Find where the given text appears and provide that cell's center as [x, y] coordinate. 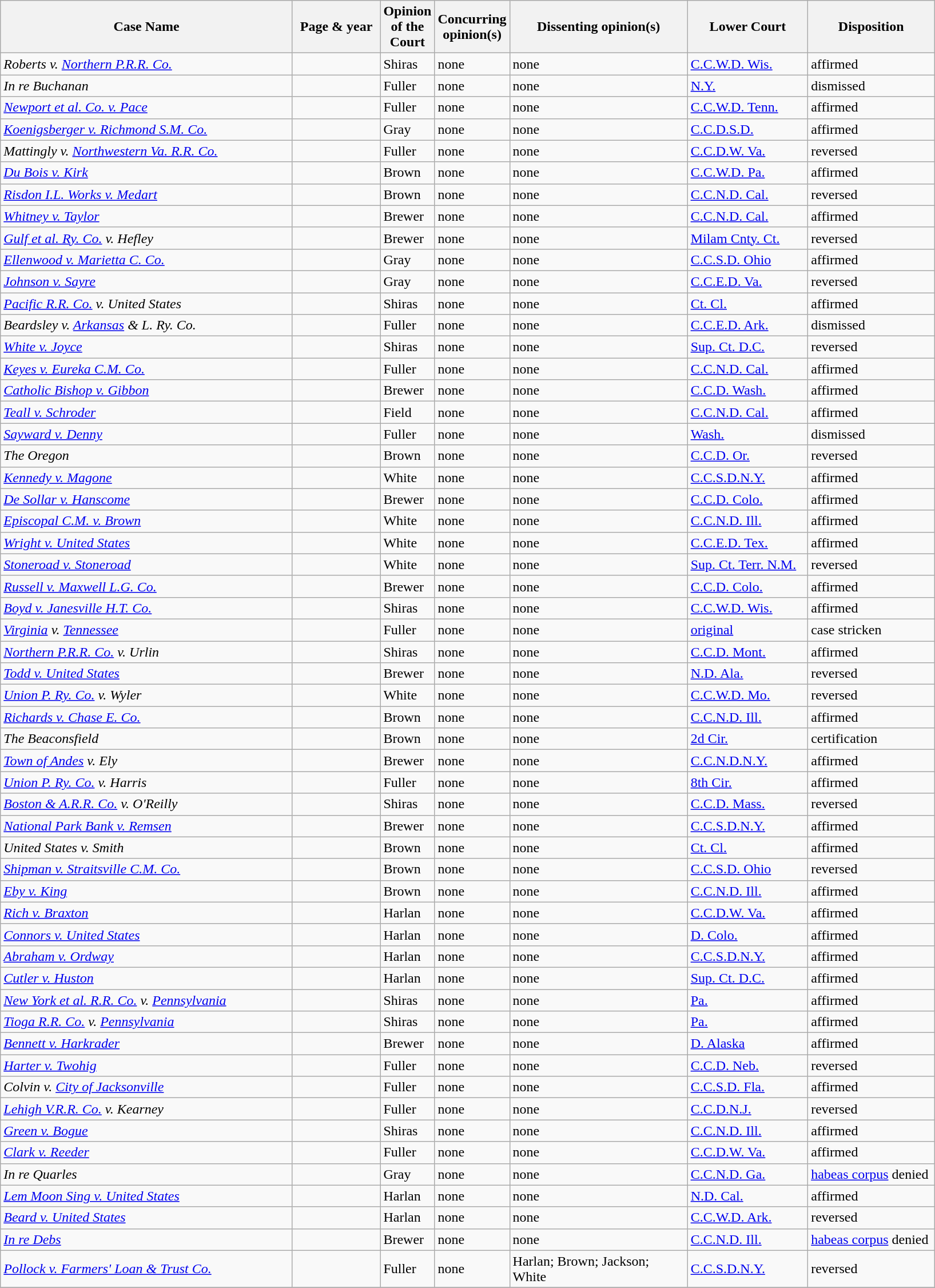
C.C.S.D. Fla. [748, 1087]
D. Alaska [748, 1044]
Catholic Bishop v. Gibbon [146, 391]
Union P. Ry. Co. v. Harris [146, 782]
Rich v. Braxton [146, 913]
United States v. Smith [146, 848]
Town of Andes v. Ely [146, 761]
Russell v. Maxwell L.G. Co. [146, 586]
2d Cir. [748, 739]
C.C.E.D. Va. [748, 281]
C.C.E.D. Tex. [748, 543]
Teall v. Schroder [146, 412]
De Sollar v. Hanscome [146, 499]
C.C.N.D.N.Y. [748, 761]
Case Name [146, 27]
Lower Court [748, 27]
National Park Bank v. Remsen [146, 826]
White v. Joyce [146, 347]
Mattingly v. Northwestern Va. R.R. Co. [146, 151]
Ellenwood v. Marietta C. Co. [146, 260]
C.C.W.D. Tenn. [748, 108]
The Beaconsfield [146, 739]
Keyes v. Eureka C.M. Co. [146, 369]
C.C.D. Or. [748, 456]
Pacific R.R. Co. v. United States [146, 304]
C.C.D. Wash. [748, 391]
Johnson v. Sayre [146, 281]
N.D. Ala. [748, 674]
Field [407, 412]
C.C.W.D. Ark. [748, 1218]
Dissenting opinion(s) [598, 27]
Northern P.R.R. Co. v. Urlin [146, 651]
Gulf et al. Ry. Co. v. Hefley [146, 238]
Beard v. United States [146, 1218]
Lehigh V.R.R. Co. v. Kearney [146, 1109]
Du Bois v. Kirk [146, 173]
C.C.W.D. Pa. [748, 173]
C.C.D.N.J. [748, 1109]
Pollock v. Farmers' Loan & Trust Co. [146, 1269]
Risdon I.L. Works v. Medart [146, 194]
Boyd v. Janesville H.T. Co. [146, 608]
C.C.D. Mass. [748, 804]
Koenigsberger v. Richmond S.M. Co. [146, 129]
Shipman v. Straitsville C.M. Co. [146, 869]
Bennett v. Harkrader [146, 1044]
In re Debs [146, 1239]
Newport et al. Co. v. Pace [146, 108]
Union P. Ry. Co. v. Wyler [146, 695]
Green v. Bogue [146, 1131]
Milam Cnty. Ct. [748, 238]
Opinion of the Court [407, 27]
Abraham v. Ordway [146, 956]
Page & year [336, 27]
Stoneroad v. Stoneroad [146, 565]
certification [872, 739]
C.C.D.S.D. [748, 129]
8th Cir. [748, 782]
In re Quarles [146, 1174]
original [748, 630]
Eby v. King [146, 891]
Harter v. Twohig [146, 1066]
Episcopal C.M. v. Brown [146, 521]
Sup. Ct. Terr. N.M. [748, 565]
N.Y. [748, 86]
New York et al. R.R. Co. v. Pennsylvania [146, 1000]
C.C.W.D. Mo. [748, 695]
The Oregon [146, 456]
Richards v. Chase E. Co. [146, 717]
Wash. [748, 434]
Sayward v. Denny [146, 434]
In re Buchanan [146, 86]
Cutler v. Huston [146, 978]
C.C.E.D. Ark. [748, 325]
Virginia v. Tennessee [146, 630]
Beardsley v. Arkansas & L. Ry. Co. [146, 325]
Harlan; Brown; Jackson; White [598, 1269]
Todd v. United States [146, 674]
Kennedy v. Magone [146, 478]
case stricken [872, 630]
C.C.D. Neb. [748, 1066]
C.C.N.D. Ga. [748, 1174]
Disposition [872, 27]
Lem Moon Sing v. United States [146, 1196]
D. Colo. [748, 935]
Wright v. United States [146, 543]
Roberts v. Northern P.R.R. Co. [146, 64]
Tioga R.R. Co. v. Pennsylvania [146, 1022]
C.C.D. Mont. [748, 651]
Whitney v. Taylor [146, 216]
Connors v. United States [146, 935]
Colvin v. City of Jacksonville [146, 1087]
Concurring opinion(s) [472, 27]
Clark v. Reeder [146, 1152]
Boston & A.R.R. Co. v. O'Reilly [146, 804]
N.D. Cal. [748, 1196]
